Search for the cell housing the specified text and yield its (X, Y) center coordinate. 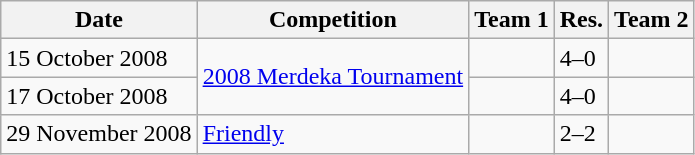
2008 Merdeka Tournament (333, 77)
Competition (333, 20)
Date (99, 20)
15 October 2008 (99, 58)
Res. (581, 20)
29 November 2008 (99, 134)
2–2 (581, 134)
Team 1 (512, 20)
17 October 2008 (99, 96)
Team 2 (652, 20)
Friendly (333, 134)
